Scan for the cell matching the given text and deliver its (X, Y) coordinate at center. 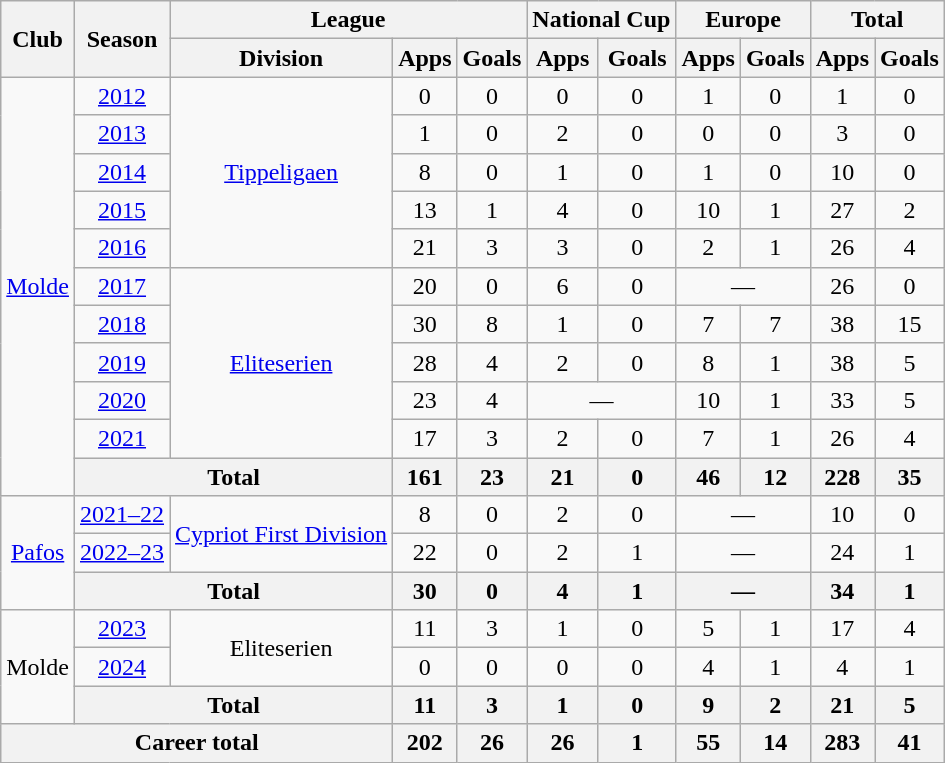
14 (775, 743)
League (348, 20)
33 (842, 400)
24 (842, 553)
12 (775, 477)
35 (910, 477)
Club (38, 39)
2014 (122, 172)
National Cup (602, 20)
2021–22 (122, 515)
Pafos (38, 553)
2023 (122, 629)
22 (425, 553)
2012 (122, 96)
2024 (122, 667)
9 (708, 705)
2016 (122, 248)
2017 (122, 286)
13 (425, 210)
15 (910, 324)
Tippeligaen (282, 172)
2013 (122, 134)
161 (425, 477)
2020 (122, 400)
Europe (743, 20)
Season (122, 39)
20 (425, 286)
46 (708, 477)
2019 (122, 362)
2018 (122, 324)
41 (910, 743)
27 (842, 210)
202 (425, 743)
228 (842, 477)
55 (708, 743)
Career total (197, 743)
6 (563, 286)
2021 (122, 438)
Cypriot First Division (282, 534)
2015 (122, 210)
283 (842, 743)
Division (282, 58)
28 (425, 362)
2022–23 (122, 553)
34 (842, 591)
